Return (x, y) of the center of cell containing provided text 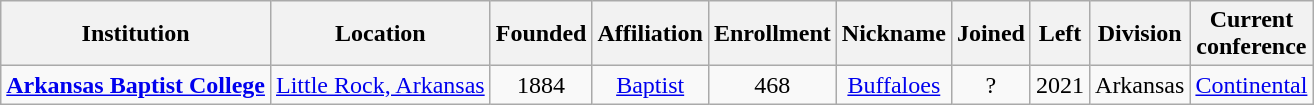
468 (772, 85)
Nickname (894, 34)
Joined (990, 34)
Buffaloes (894, 85)
Institution (136, 34)
Baptist (650, 85)
Little Rock, Arkansas (380, 85)
? (990, 85)
Enrollment (772, 34)
Continental (1252, 85)
Arkansas (1140, 85)
Currentconference (1252, 34)
Arkansas Baptist College (136, 85)
Left (1060, 34)
Location (380, 34)
Division (1140, 34)
2021 (1060, 85)
Founded (541, 34)
1884 (541, 85)
Affiliation (650, 34)
